Pinpoint the cell where the given text exists, returning its [x, y] midpoint coordinate. 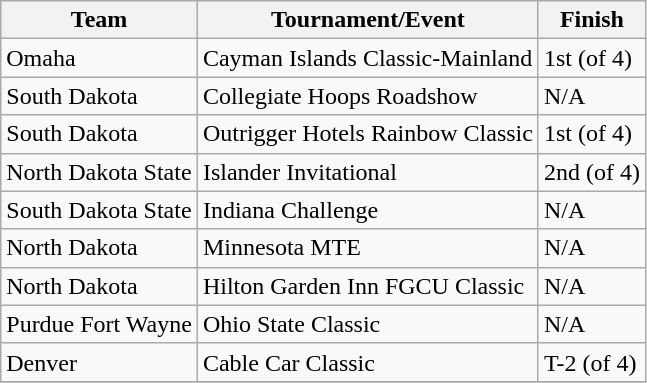
Tournament/Event [368, 20]
Collegiate Hoops Roadshow [368, 96]
2nd (of 4) [592, 172]
Islander Invitational [368, 172]
Purdue Fort Wayne [100, 324]
Outrigger Hotels Rainbow Classic [368, 134]
Omaha [100, 58]
North Dakota State [100, 172]
Cayman Islands Classic-Mainland [368, 58]
T-2 (of 4) [592, 362]
Denver [100, 362]
Hilton Garden Inn FGCU Classic [368, 286]
Team [100, 20]
Cable Car Classic [368, 362]
Indiana Challenge [368, 210]
Finish [592, 20]
South Dakota State [100, 210]
Ohio State Classic [368, 324]
Minnesota MTE [368, 248]
